Find where the given text appears and provide that cell's center as [X, Y] coordinate. 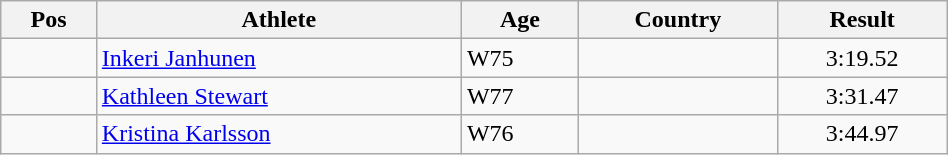
W77 [520, 96]
Pos [49, 20]
Country [678, 20]
Inkeri Janhunen [278, 58]
Kristina Karlsson [278, 134]
3:44.97 [862, 134]
3:31.47 [862, 96]
W76 [520, 134]
Kathleen Stewart [278, 96]
Athlete [278, 20]
Age [520, 20]
W75 [520, 58]
Result [862, 20]
3:19.52 [862, 58]
